Find where the given text appears and provide that cell's center as [x, y] coordinate. 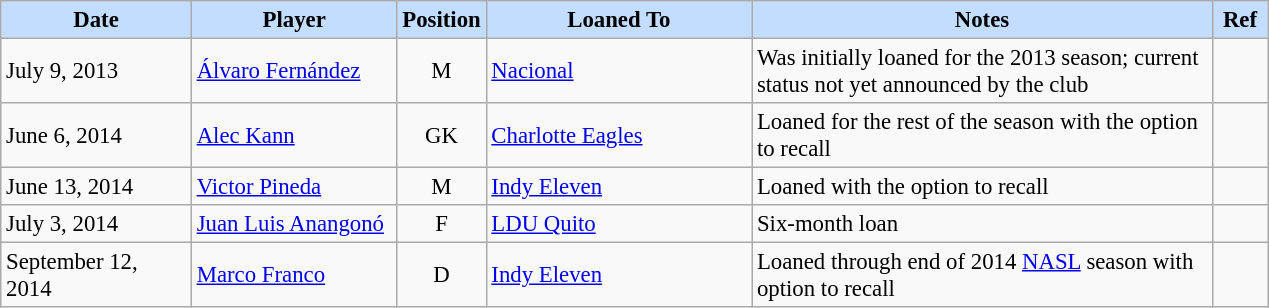
Six-month loan [982, 224]
Charlotte Eagles [619, 136]
June 6, 2014 [96, 136]
Victor Pineda [294, 187]
June 13, 2014 [96, 187]
Date [96, 20]
Ref [1240, 20]
Loaned through end of 2014 NASL season with option to recall [982, 276]
July 9, 2013 [96, 72]
Juan Luis Anangonó [294, 224]
Álvaro Fernández [294, 72]
Loaned with the option to recall [982, 187]
LDU Quito [619, 224]
Was initially loaned for the 2013 season; current status not yet announced by the club [982, 72]
Loaned To [619, 20]
July 3, 2014 [96, 224]
Marco Franco [294, 276]
Position [442, 20]
D [442, 276]
F [442, 224]
September 12, 2014 [96, 276]
Player [294, 20]
Notes [982, 20]
GK [442, 136]
Loaned for the rest of the season with the option to recall [982, 136]
Alec Kann [294, 136]
Nacional [619, 72]
